Pinpoint the cell where the given text exists, returning its (x, y) midpoint coordinate. 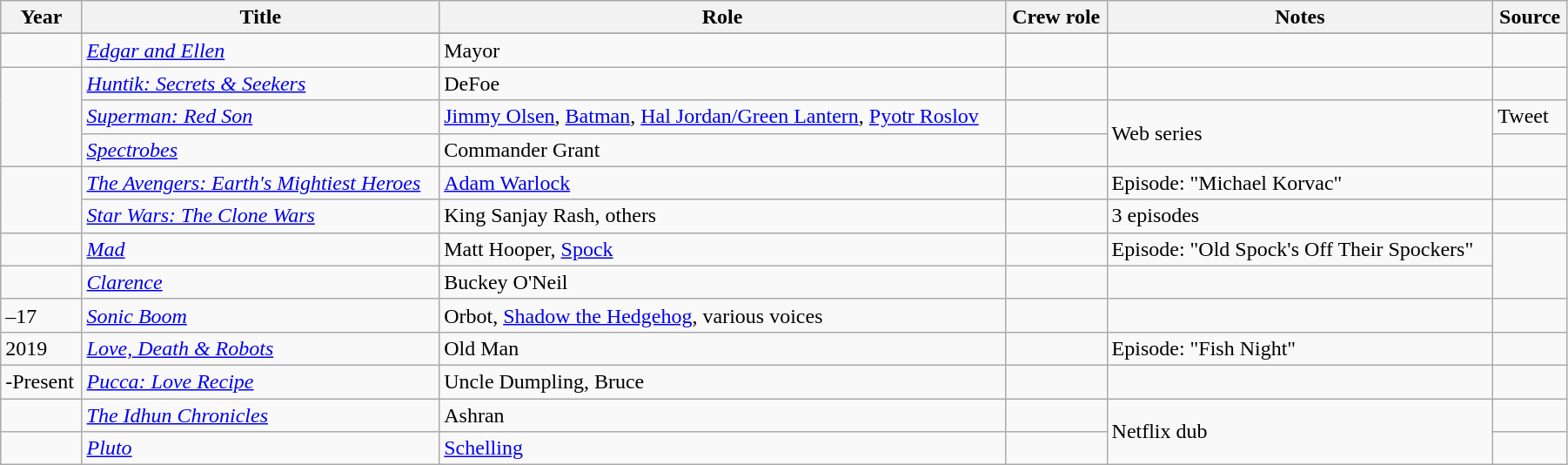
Ashran (722, 415)
DeFoe (722, 84)
Mad (261, 249)
Spectrobes (261, 150)
Old Man (722, 348)
Crew role (1056, 17)
Schelling (722, 448)
Orbot, Shadow the Hedgehog, various voices (722, 315)
Edgar and Ellen (261, 51)
Star Wars: The Clone Wars (261, 216)
2019 (42, 348)
King Sanjay Rash, others (722, 216)
Superman: Red Son (261, 117)
Huntik: Secrets & Seekers (261, 84)
Buckey O'Neil (722, 282)
Title (261, 17)
Adam Warlock (722, 183)
Matt Hooper, Spock (722, 249)
Episode: "Fish Night" (1300, 348)
Year (42, 17)
The Avengers: Earth's Mightiest Heroes (261, 183)
Web series (1300, 133)
Netflix dub (1300, 432)
The Idhun Chronicles (261, 415)
Pucca: Love Recipe (261, 381)
Episode: "Old Spock's Off Their Spockers" (1300, 249)
–17 (42, 315)
Clarence (261, 282)
Jimmy Olsen, Batman, Hal Jordan/Green Lantern, Pyotr Roslov (722, 117)
Tweet (1530, 117)
Episode: "Michael Korvac" (1300, 183)
Uncle Dumpling, Bruce (722, 381)
Role (722, 17)
Pluto (261, 448)
Source (1530, 17)
3 episodes (1300, 216)
-Present (42, 381)
Love, Death & Robots (261, 348)
Notes (1300, 17)
Commander Grant (722, 150)
Sonic Boom (261, 315)
Mayor (722, 51)
